Return [x, y] of the center of cell containing provided text 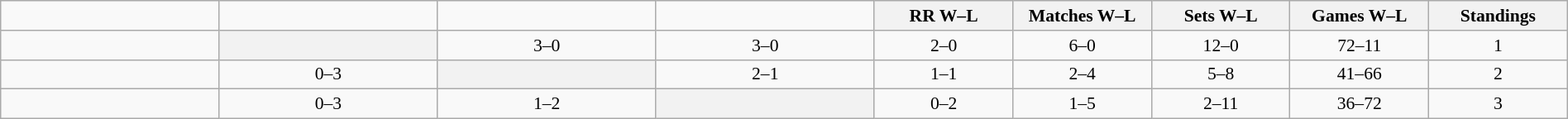
1–1 [944, 74]
41–66 [1360, 74]
6–0 [1083, 45]
12–0 [1221, 45]
0–2 [944, 104]
Matches W–L [1083, 16]
2 [1499, 74]
72–11 [1360, 45]
3 [1499, 104]
1 [1499, 45]
Games W–L [1360, 16]
2–0 [944, 45]
2–4 [1083, 74]
5–8 [1221, 74]
Sets W–L [1221, 16]
2–11 [1221, 104]
RR W–L [944, 16]
1–5 [1083, 104]
2–1 [765, 74]
Standings [1499, 16]
1–2 [547, 104]
36–72 [1360, 104]
